For the text-containing cell, return its midpoint in [X, Y] coordinate format. 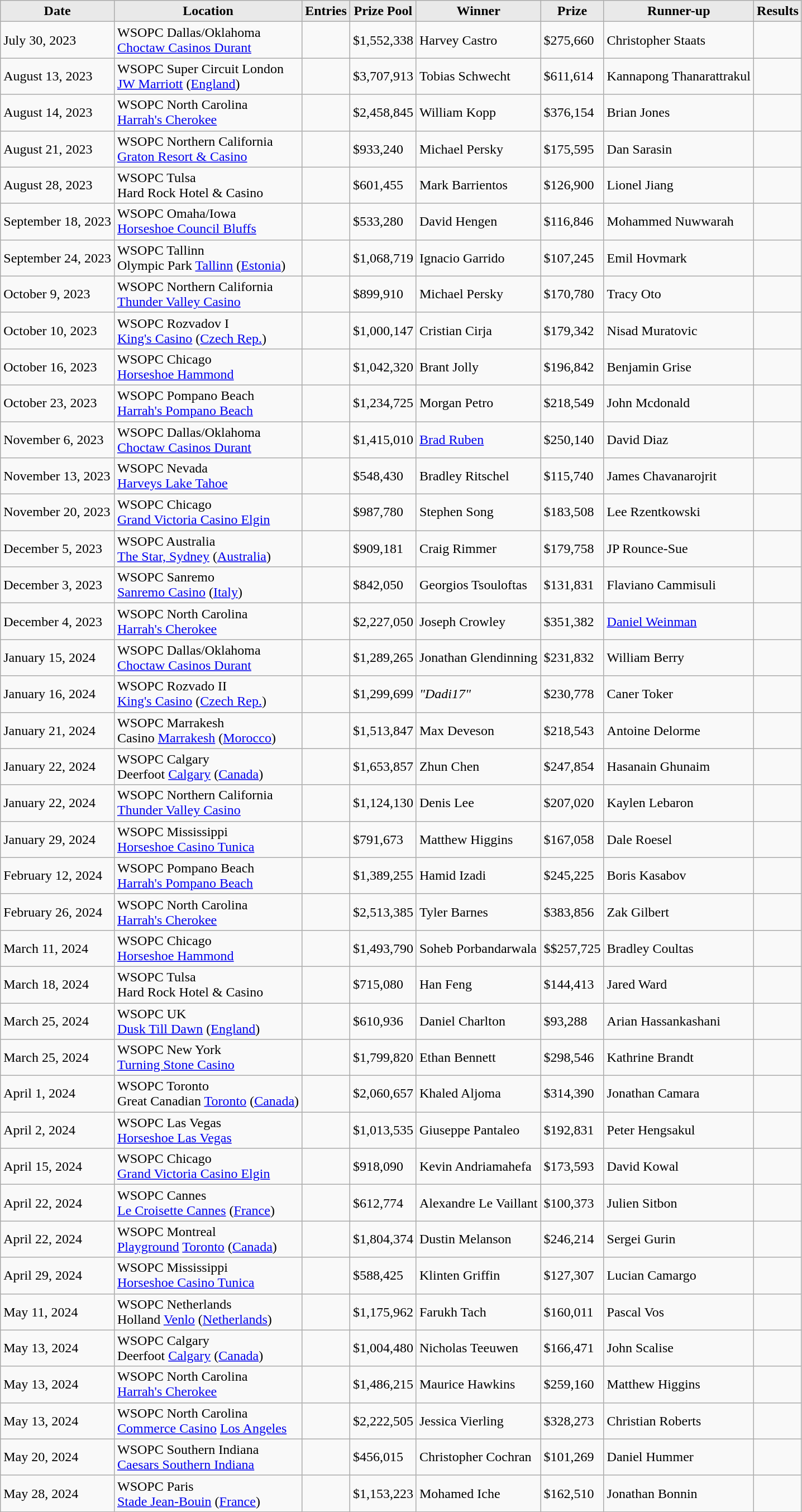
$610,936 [383, 1021]
Kannapong Thanarattrakul [679, 76]
WSOPC North CarolinaCommerce Casino Los Angeles [208, 1421]
WSOPC ParisStade Jean-Bouin (France) [208, 1494]
$1,804,374 [383, 1239]
$1,415,010 [383, 439]
WSOPC TallinnOlympic Park Tallinn (Estonia) [208, 258]
December 3, 2023 [58, 585]
$179,342 [572, 331]
$1,000,147 [383, 331]
Lee Rzentkowski [679, 513]
$791,673 [383, 839]
$612,774 [383, 1203]
David Diaz [679, 439]
Jared Ward [679, 984]
$328,273 [572, 1421]
$$257,725 [572, 948]
$1,175,962 [383, 1311]
John Scalise [679, 1348]
$2,227,050 [383, 621]
January 16, 2024 [58, 694]
Arian Hassankashani [679, 1021]
Ignacio Garrido [478, 258]
$351,382 [572, 621]
$298,546 [572, 1058]
$183,508 [572, 513]
$314,390 [572, 1094]
John Mcdonald [679, 403]
Nicholas Teeuwen [478, 1348]
$715,080 [383, 984]
WSOPC Rozvadov IKing's Casino (Czech Rep.) [208, 331]
October 23, 2023 [58, 403]
Tyler Barnes [478, 912]
August 21, 2023 [58, 149]
$1,042,320 [383, 366]
$533,280 [383, 221]
$100,373 [572, 1203]
$160,011 [572, 1311]
May 28, 2024 [58, 1494]
Bradley Coultas [679, 948]
Tobias Schwecht [478, 76]
Jonathan Camara [679, 1094]
Boris Kasabov [679, 876]
August 13, 2023 [58, 76]
Kathrine Brandt [679, 1058]
$246,214 [572, 1239]
WSOPC MontrealPlayground Toronto (Canada) [208, 1239]
Khaled Aljoma [478, 1094]
$107,245 [572, 258]
$207,020 [572, 803]
$456,015 [383, 1457]
February 12, 2024 [58, 876]
$1,653,857 [383, 766]
Zak Gilbert [679, 912]
May 20, 2024 [58, 1457]
WSOPC TorontoGreat Canadian Toronto (Canada) [208, 1094]
WSOPC NetherlandsHolland Venlo (Netherlands) [208, 1311]
$167,058 [572, 839]
Klinten Griffin [478, 1276]
William Berry [679, 658]
Pascal Vos [679, 1311]
Jonathan Bonnin [679, 1494]
Christopher Staats [679, 40]
May 11, 2024 [58, 1311]
$247,854 [572, 766]
Winner [478, 11]
"Dadi17" [478, 694]
Hamid Izadi [478, 876]
Dale Roesel [679, 839]
October 16, 2023 [58, 366]
$376,154 [572, 113]
September 24, 2023 [58, 258]
November 20, 2023 [58, 513]
WSOPC Southern IndianaCaesars Southern Indiana [208, 1457]
$175,595 [572, 149]
$218,543 [572, 731]
Antoine Delorme [679, 731]
Soheb Porbandarwala [478, 948]
October 10, 2023 [58, 331]
WSOPC SanremoSanremo Casino (Italy) [208, 585]
$218,549 [572, 403]
$196,842 [572, 366]
$611,614 [572, 76]
$899,910 [383, 294]
Han Feng [478, 984]
Lucian Camargo [679, 1276]
November 13, 2023 [58, 476]
January 21, 2024 [58, 731]
Tracy Oto [679, 294]
December 5, 2023 [58, 548]
$93,288 [572, 1021]
Julien Sitbon [679, 1203]
Mohammed Nuwwarah [679, 221]
$162,510 [572, 1494]
Christopher Cochran [478, 1457]
$1,234,725 [383, 403]
Kevin Andriamahefa [478, 1166]
Prize Pool [383, 11]
Denis Lee [478, 803]
Hasanain Ghunaim [679, 766]
$116,846 [572, 221]
Emil Hovmark [679, 258]
Nisad Muratovic [679, 331]
Maurice Hawkins [478, 1384]
$275,660 [572, 40]
$1,493,790 [383, 948]
$127,307 [572, 1276]
Max Deveson [478, 731]
September 18, 2023 [58, 221]
$548,430 [383, 476]
WSOPC CannesLe Croisette Cannes (France) [208, 1203]
WSOPC New YorkTurning Stone Casino [208, 1058]
$2,458,845 [383, 113]
William Kopp [478, 113]
March 11, 2024 [58, 948]
Giuseppe Pantaleo [478, 1131]
WSOPC Rozvado IIKing's Casino (Czech Rep.) [208, 694]
July 30, 2023 [58, 40]
WSOPC UKDusk Till Dawn (England) [208, 1021]
$601,455 [383, 185]
$1,068,719 [383, 258]
Date [58, 11]
August 28, 2023 [58, 185]
Alexandre Le Vaillant [478, 1203]
David Hengen [478, 221]
Daniel Hummer [679, 1457]
$1,799,820 [383, 1058]
$1,013,535 [383, 1131]
$170,780 [572, 294]
WSOPC Super Circuit LondonJW Marriott (England) [208, 76]
$1,513,847 [383, 731]
WSOPC Northern CaliforniaGraton Resort & Casino [208, 149]
November 6, 2023 [58, 439]
Entries [326, 11]
WSOPC NevadaHarveys Lake Tahoe [208, 476]
Caner Toker [679, 694]
$250,140 [572, 439]
Flaviano Cammisuli [679, 585]
$259,160 [572, 1384]
$126,900 [572, 185]
$173,593 [572, 1166]
April 1, 2024 [58, 1094]
WSOPC Las VegasHorseshoe Las Vegas [208, 1131]
Cristian Cirja [478, 331]
$933,240 [383, 149]
WSOPC AustraliaThe Star, Sydney (Australia) [208, 548]
$1,486,215 [383, 1384]
JP Rounce-Sue [679, 548]
Dan Sarasin [679, 149]
$131,831 [572, 585]
$909,181 [383, 548]
$383,856 [572, 912]
David Kowal [679, 1166]
Daniel Charlton [478, 1021]
Results [778, 11]
Sergei Gurin [679, 1239]
Joseph Crowley [478, 621]
Christian Roberts [679, 1421]
Mark Barrientos [478, 185]
Peter Hengsakul [679, 1131]
Harvey Castro [478, 40]
August 14, 2023 [58, 113]
James Chavanarojrit [679, 476]
$1,124,130 [383, 803]
Stephen Song [478, 513]
$1,552,338 [383, 40]
$192,831 [572, 1131]
$179,758 [572, 548]
$3,707,913 [383, 76]
Brian Jones [679, 113]
$1,153,223 [383, 1494]
$231,832 [572, 658]
December 4, 2023 [58, 621]
$166,471 [572, 1348]
Morgan Petro [478, 403]
$918,090 [383, 1166]
Daniel Weinman [679, 621]
Jonathan Glendinning [478, 658]
Farukh Tach [478, 1311]
Ethan Bennett [478, 1058]
Mohamed Iche [478, 1494]
$2,060,657 [383, 1094]
WSOPC Omaha/IowaHorseshoe Council Bluffs [208, 221]
$1,004,480 [383, 1348]
Runner-up [679, 11]
Benjamin Grise [679, 366]
Zhun Chen [478, 766]
April 29, 2024 [58, 1276]
$144,413 [572, 984]
April 15, 2024 [58, 1166]
$101,269 [572, 1457]
$1,389,255 [383, 876]
Dustin Melanson [478, 1239]
Bradley Ritschel [478, 476]
$2,513,385 [383, 912]
$842,050 [383, 585]
Georgios Tsouloftas [478, 585]
$245,225 [572, 876]
$115,740 [572, 476]
February 26, 2024 [58, 912]
April 2, 2024 [58, 1131]
Lionel Jiang [679, 185]
$1,299,699 [383, 694]
March 18, 2024 [58, 984]
$1,289,265 [383, 658]
WSOPC MarrakeshCasino Marrakesh (Morocco) [208, 731]
Location [208, 11]
Prize [572, 11]
Brant Jolly [478, 366]
January 29, 2024 [58, 839]
$588,425 [383, 1276]
Kaylen Lebaron [679, 803]
Brad Ruben [478, 439]
Craig Rimmer [478, 548]
$230,778 [572, 694]
January 15, 2024 [58, 658]
$2,222,505 [383, 1421]
$987,780 [383, 513]
Jessica Vierling [478, 1421]
October 9, 2023 [58, 294]
